Detect which cell encompasses the target text, then output its [x, y] center coordinate. 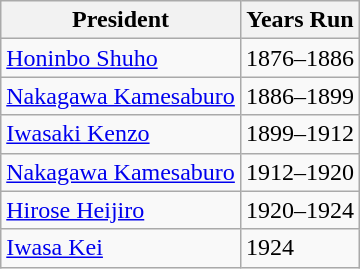
1886–1899 [300, 96]
President [121, 20]
Hirose Heijiro [121, 210]
1899–1912 [300, 134]
1876–1886 [300, 58]
Iwasa Kei [121, 248]
1924 [300, 248]
1912–1920 [300, 172]
1920–1924 [300, 210]
Honinbo Shuho [121, 58]
Iwasaki Kenzo [121, 134]
Years Run [300, 20]
